Locate the cell with the specified text and output its (x, y) center coordinate. 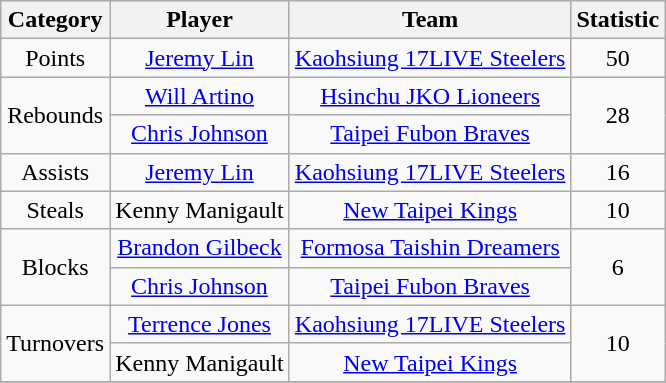
28 (618, 115)
Hsinchu JKO Lioneers (430, 96)
6 (618, 267)
Steals (56, 210)
Player (200, 20)
50 (618, 58)
Category (56, 20)
Terrence Jones (200, 324)
Brandon Gilbeck (200, 248)
Team (430, 20)
Formosa Taishin Dreamers (430, 248)
Statistic (618, 20)
16 (618, 172)
Rebounds (56, 115)
Will Artino (200, 96)
Points (56, 58)
Blocks (56, 267)
Assists (56, 172)
Turnovers (56, 343)
